Search for the cell housing the specified text and yield its (x, y) center coordinate. 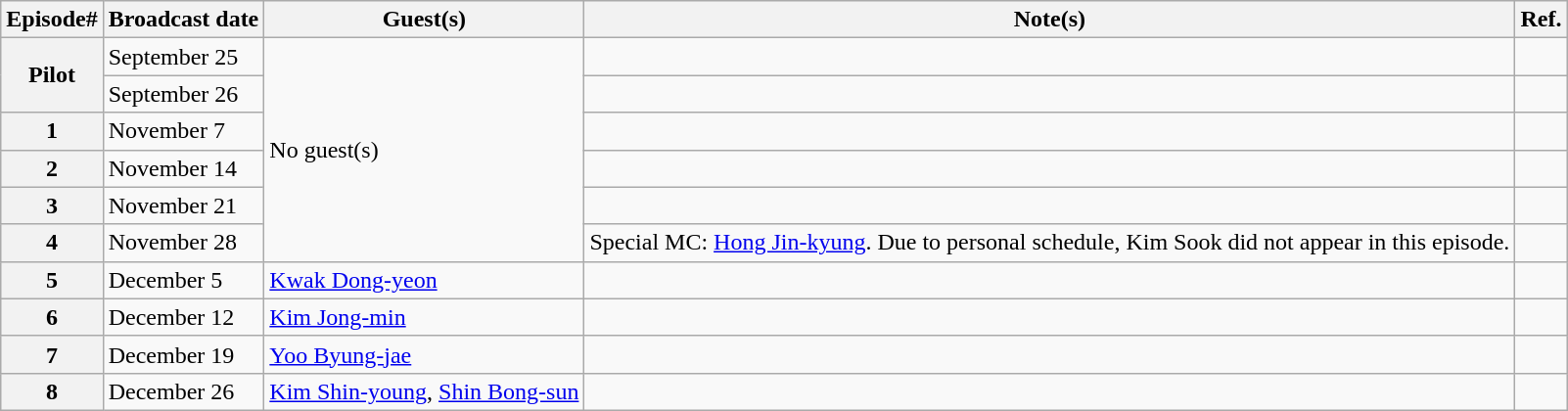
5 (52, 280)
September 25 (184, 57)
8 (52, 391)
6 (52, 317)
No guest(s) (425, 150)
3 (52, 205)
November 14 (184, 168)
Broadcast date (184, 20)
Kim Shin-young, Shin Bong-sun (425, 391)
Kwak Dong-yeon (425, 280)
September 26 (184, 94)
December 12 (184, 317)
1 (52, 131)
November 28 (184, 243)
7 (52, 354)
Yoo Byung-jae (425, 354)
December 19 (184, 354)
Pilot (52, 75)
Special MC: Hong Jin-kyung. Due to personal schedule, Kim Sook did not appear in this episode. (1049, 243)
December 26 (184, 391)
2 (52, 168)
4 (52, 243)
Ref. (1541, 20)
Guest(s) (425, 20)
December 5 (184, 280)
November 21 (184, 205)
November 7 (184, 131)
Note(s) (1049, 20)
Kim Jong-min (425, 317)
Episode# (52, 20)
